From the cell containing the given text, extract its center point as [X, Y] coordinate. 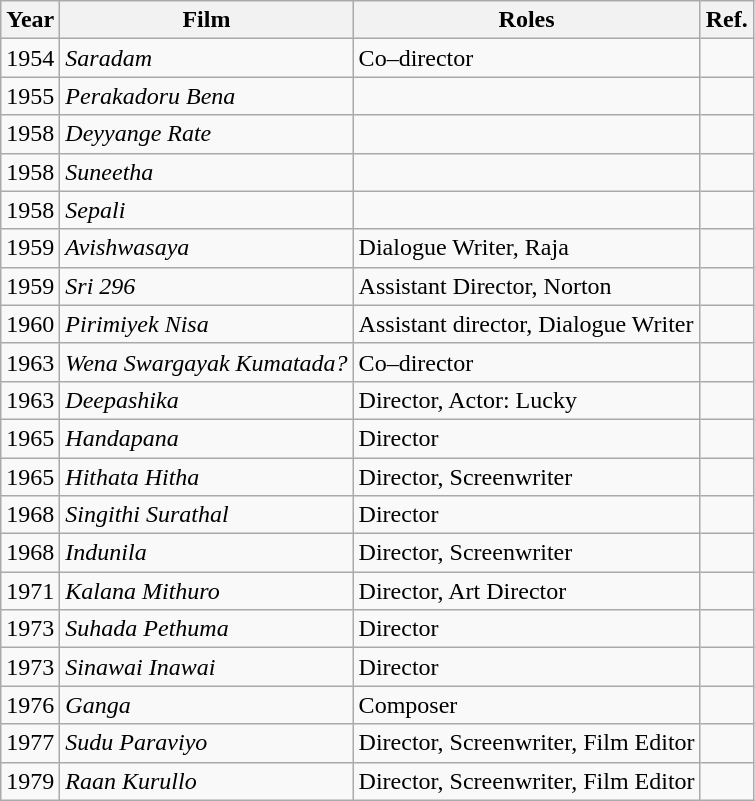
Director, Art Director [526, 591]
Raan Kurullo [206, 781]
Deyyange Rate [206, 134]
Sinawai Inawai [206, 667]
Suneetha [206, 172]
1977 [30, 743]
Sudu Paraviyo [206, 743]
Pirimiyek Nisa [206, 324]
Kalana Mithuro [206, 591]
Perakadoru Bena [206, 96]
1960 [30, 324]
Sepali [206, 210]
Deepashika [206, 400]
Year [30, 20]
Assistant director, Dialogue Writer [526, 324]
Composer [526, 705]
1954 [30, 58]
Suhada Pethuma [206, 629]
Assistant Director, Norton [526, 286]
Ganga [206, 705]
Indunila [206, 553]
Hithata Hitha [206, 477]
1955 [30, 96]
Roles [526, 20]
1979 [30, 781]
Avishwasaya [206, 248]
Saradam [206, 58]
1971 [30, 591]
Dialogue Writer, Raja [526, 248]
Film [206, 20]
Wena Swargayak Kumatada? [206, 362]
Sri 296 [206, 286]
1976 [30, 705]
Director, Actor: Lucky [526, 400]
Handapana [206, 438]
Ref. [726, 20]
Singithi Surathal [206, 515]
